From the cell containing the given text, extract its center point as (X, Y) coordinate. 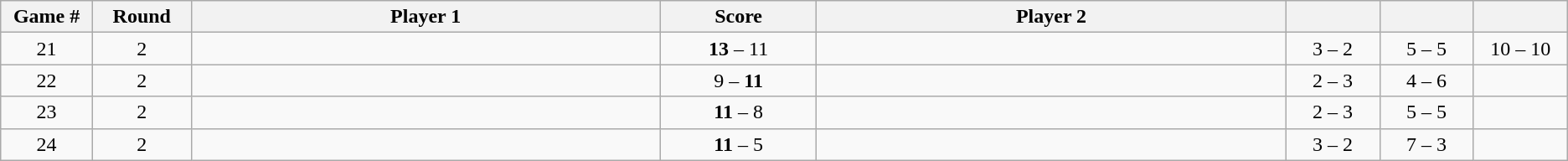
Score (739, 17)
4 – 6 (1426, 80)
11 – 8 (739, 112)
Player 1 (426, 17)
23 (47, 112)
11 – 5 (739, 144)
Player 2 (1051, 17)
Round (142, 17)
22 (47, 80)
7 – 3 (1426, 144)
13 – 11 (739, 49)
9 – 11 (739, 80)
24 (47, 144)
10 – 10 (1520, 49)
21 (47, 49)
Game # (47, 17)
